Pinpoint the cell where the given text exists, returning its [x, y] midpoint coordinate. 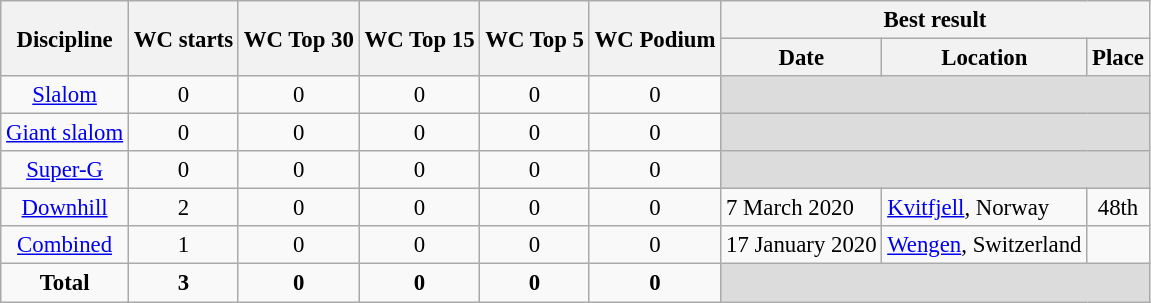
1 [183, 245]
Giant slalom [65, 133]
Place [1118, 58]
Location [984, 58]
Date [802, 58]
WC starts [183, 38]
Best result [936, 20]
WC Top 30 [298, 38]
Super-G [65, 170]
48th [1118, 208]
Kvitfjell, Norway [984, 208]
Total [65, 283]
Downhill [65, 208]
7 March 2020 [802, 208]
WC Podium [654, 38]
17 January 2020 [802, 245]
WC Top 15 [420, 38]
WC Top 5 [534, 38]
Slalom [65, 95]
Combined [65, 245]
2 [183, 208]
Wengen, Switzerland [984, 245]
3 [183, 283]
Discipline [65, 38]
